Return (X, Y) of the center of cell containing provided text 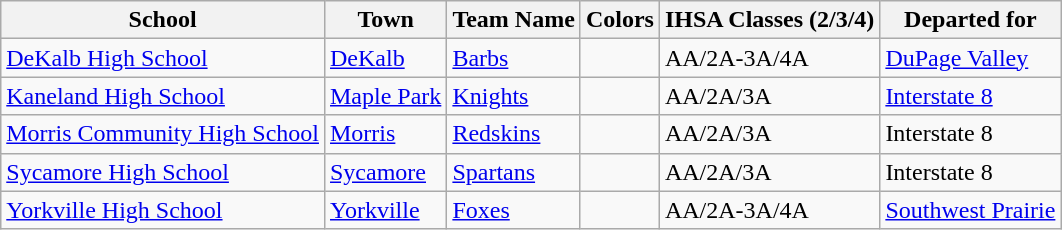
Town (385, 20)
DeKalb (385, 58)
Morris Community High School (163, 134)
DuPage Valley (970, 58)
Foxes (514, 210)
Knights (514, 96)
Spartans (514, 172)
IHSA Classes (2/3/4) (769, 20)
Kaneland High School (163, 96)
Yorkville (385, 210)
Colors (620, 20)
Departed for (970, 20)
Redskins (514, 134)
Team Name (514, 20)
Sycamore High School (163, 172)
Barbs (514, 58)
Maple Park (385, 96)
School (163, 20)
Yorkville High School (163, 210)
DeKalb High School (163, 58)
Sycamore (385, 172)
Southwest Prairie (970, 210)
Morris (385, 134)
